From the cell containing the given text, extract its center point as [X, Y] coordinate. 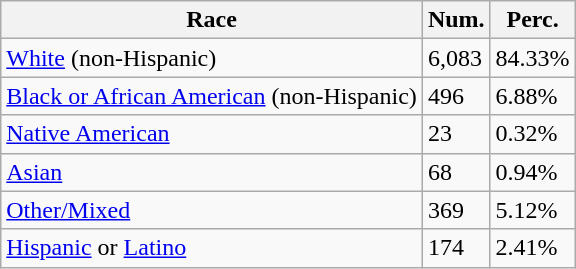
68 [456, 172]
0.32% [532, 134]
0.94% [532, 172]
23 [456, 134]
6,083 [456, 58]
Num. [456, 20]
Hispanic or Latino [212, 248]
6.88% [532, 96]
Other/Mixed [212, 210]
2.41% [532, 248]
5.12% [532, 210]
Race [212, 20]
Black or African American (non-Hispanic) [212, 96]
Native American [212, 134]
496 [456, 96]
174 [456, 248]
Asian [212, 172]
369 [456, 210]
84.33% [532, 58]
White (non-Hispanic) [212, 58]
Perc. [532, 20]
